Extract the (x, y) coordinate from the center of the cell holding the provided text.  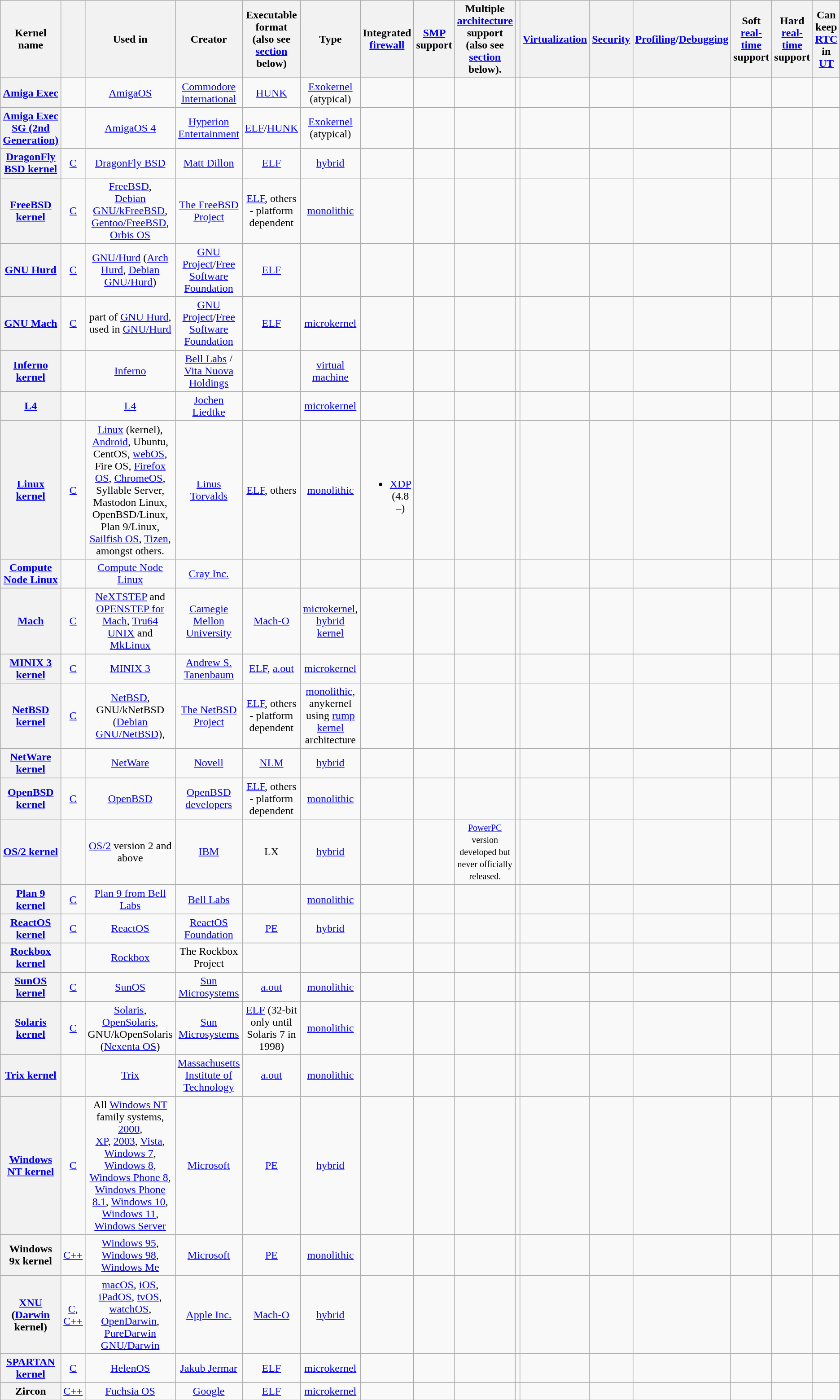
Amiga Exec (31, 92)
Executableformat(also seesectionbelow) (271, 39)
Windows 9x kernel (31, 1255)
ELF, a.out (271, 668)
ELF, others (271, 490)
MINIX 3 kernel (31, 668)
SPARTAN kernel (31, 1368)
Windows 95, Windows 98, Windows Me (130, 1255)
Rockbox (130, 958)
Plan 9 from Bell Labs (130, 900)
LX (271, 852)
XNU (Darwin kernel) (31, 1314)
Kernel name (31, 39)
Apple Inc. (209, 1314)
OpenBSD (130, 799)
NeXTSTEP and OPENSTEP for Mach, Tru64 UNIX and MkLinux (130, 621)
HelenOS (130, 1368)
Jakub Jermar (209, 1368)
DragonFly BSD (130, 163)
AmigaOS (130, 92)
Zircon (31, 1391)
ReactOS (130, 928)
Carnegie Mellon University (209, 621)
XDP (4.8 –) (387, 490)
Type (330, 39)
Trix kernel (31, 1075)
OS/2 kernel (31, 852)
The NetBSD Project (209, 716)
Fuchsia OS (130, 1391)
Solaris,OpenSolaris, GNU/kOpenSolaris (Nexenta OS) (130, 1028)
Multiple architecturesupport(also seesection below). (485, 39)
Andrew S. Tanenbaum (209, 668)
Bell Labs (209, 900)
Google (209, 1391)
All Windows NT family systems, 2000,XP, 2003, Vista, Windows 7, Windows 8, Windows Phone 8, Windows Phone 8.1, Windows 10, Windows 11, Windows Server (130, 1165)
GNU Hurd (31, 270)
Profiling/Debugging (682, 39)
Creator (209, 39)
Amiga Exec SG (2nd Generation) (31, 128)
microkernel, hybrid kernel (330, 621)
Inferno kernel (31, 371)
NetWare (130, 763)
HUNK (271, 92)
NetBSD,GNU/kNetBSD (Debian GNU/NetBSD), (130, 716)
Security (611, 39)
Trix (130, 1075)
part of GNU Hurd, used in GNU/Hurd (130, 323)
Massachusetts Institute of Technology (209, 1075)
AmigaOS 4 (130, 128)
ELF/HUNK (271, 128)
Can keep RTC in UT (827, 39)
Used in (130, 39)
Virtualization (555, 39)
The Rockbox Project (209, 958)
FreeBSD,Debian GNU/kFreeBSD, Gentoo/FreeBSD, Orbis OS (130, 211)
Linus Torvalds (209, 490)
SunOS kernel (31, 987)
Plan 9 kernel (31, 900)
OpenBSD developers (209, 799)
Windows NT kernel (31, 1165)
C, C++ (73, 1314)
Solaris kernel (31, 1028)
ReactOS kernel (31, 928)
monolithic, anykernel using rump kernel architecture (330, 716)
Cray Inc. (209, 574)
The FreeBSD Project (209, 211)
Integrated firewall (387, 39)
SMP support (434, 39)
FreeBSD kernel (31, 211)
OS/2 version 2 and above (130, 852)
macOS, iOS, iPadOS, tvOS, watchOS,OpenDarwin, PureDarwin GNU/Darwin (130, 1314)
DragonFly BSD kernel (31, 163)
Commodore International (209, 92)
Jochen Liedtke (209, 406)
ReactOS Foundation (209, 928)
PowerPC version developed but never officially released. (485, 852)
ELF (32-bit only untilSolaris 7 in 1998) (271, 1028)
Linux kernel (31, 490)
Hard real-time support (792, 39)
GNU Mach (31, 323)
Novell (209, 763)
Rockbox kernel (31, 958)
Bell Labs / Vita Nuova Holdings (209, 371)
MINIX 3 (130, 668)
virtual machine (330, 371)
Soft real-time support (751, 39)
NLM (271, 763)
Mach (31, 621)
Inferno (130, 371)
Hyperion Entertainment (209, 128)
OpenBSD kernel (31, 799)
GNU/Hurd (Arch Hurd, Debian GNU/Hurd) (130, 270)
NetWare kernel (31, 763)
NetBSD kernel (31, 716)
Matt Dillon (209, 163)
IBM (209, 852)
SunOS (130, 987)
